Scan for the cell matching the given text and deliver its [X, Y] coordinate at center. 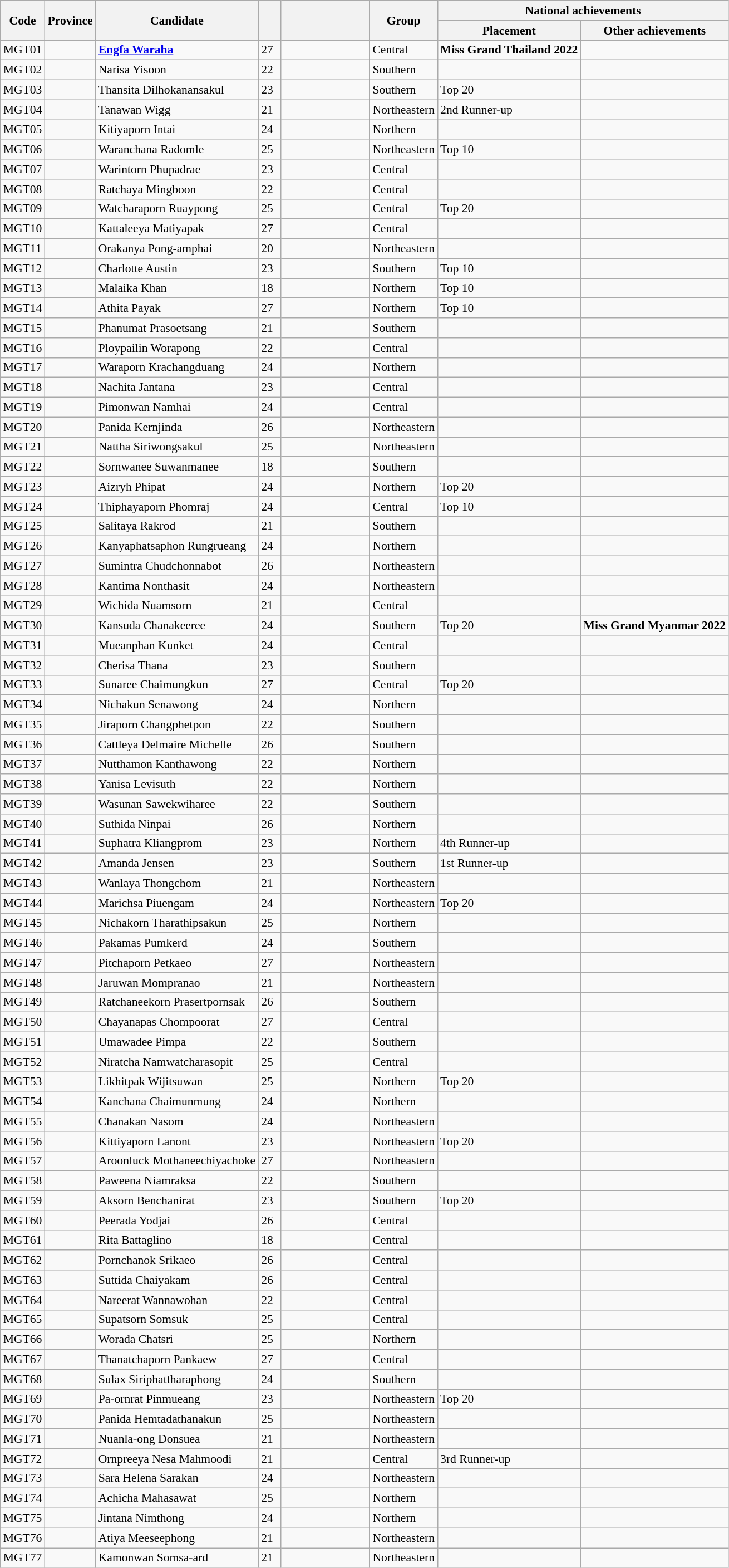
Salitaya Rakrod [177, 526]
MGT45 [23, 923]
MGT19 [23, 408]
MGT22 [23, 467]
Umawadee Pimpa [177, 1042]
Charlotte Austin [177, 268]
Sumintra Chudchonnabot [177, 566]
MGT48 [23, 983]
MGT50 [23, 1022]
Cattleya Delmaire Michelle [177, 744]
Aizryh Phipat [177, 487]
MGT75 [23, 1518]
Thansita Dilhokanansakul [177, 90]
Malaika Khan [177, 288]
Sornwanee Suwanmanee [177, 467]
Chayanapas Chompoorat [177, 1022]
4th Runner-up [509, 844]
MGT42 [23, 864]
MGT05 [23, 130]
MGT39 [23, 804]
Cherisa Thana [177, 665]
Panida Hemtadathanakun [177, 1419]
MGT68 [23, 1379]
MGT59 [23, 1201]
MGT10 [23, 229]
Peerada Yodjai [177, 1221]
Phanumat Prasoetsang [177, 328]
Amanda Jensen [177, 864]
Miss Grand Myanmar 2022 [654, 626]
Nachita Jantana [177, 388]
Nichakorn Tharathipsakun [177, 923]
Sulax Siriphattharaphong [177, 1379]
Pa-ornrat Pinmueang [177, 1399]
MGT62 [23, 1261]
Jaruwan Mompranao [177, 983]
MGT21 [23, 447]
Marichsa Piuengam [177, 903]
Pakamas Pumkerd [177, 943]
Aksorn Benchanirat [177, 1201]
MGT29 [23, 606]
Placement [509, 31]
Mueanphan Kunket [177, 645]
Yanisa Levisuth [177, 785]
MGT74 [23, 1498]
Narisa Yisoon [177, 70]
Pornchanok Srikaeo [177, 1261]
MGT02 [23, 70]
Ploypailin Worapong [177, 348]
MGT66 [23, 1340]
Kamonwan Somsa-ard [177, 1558]
MGT51 [23, 1042]
MGT65 [23, 1320]
20 [269, 249]
Group [403, 20]
Paweena Niamraksa [177, 1181]
Code [23, 20]
Athita Payak [177, 308]
Sara Helena Sarakan [177, 1478]
MGT13 [23, 288]
MGT16 [23, 348]
Orakanya Pong-amphai [177, 249]
MGT76 [23, 1538]
Wasunan Sawekwiharee [177, 804]
MGT11 [23, 249]
2nd Runner-up [509, 110]
Kansuda Chanakeeree [177, 626]
MGT71 [23, 1439]
MGT07 [23, 169]
MGT61 [23, 1241]
Nichakun Senawong [177, 705]
National achievements [583, 11]
MGT34 [23, 705]
Sunaree Chaimungkun [177, 685]
MGT23 [23, 487]
Aroonluck Mothaneechiyachoke [177, 1161]
MGT37 [23, 765]
MGT56 [23, 1141]
MGT52 [23, 1062]
Suttida Chaiyakam [177, 1280]
MGT44 [23, 903]
MGT36 [23, 744]
MGT04 [23, 110]
MGT70 [23, 1419]
Candidate [177, 20]
MGT20 [23, 427]
MGT18 [23, 388]
Ratchaya Mingboon [177, 189]
Miss Grand Thailand 2022 [509, 50]
MGT41 [23, 844]
MGT06 [23, 150]
Chanakan Nasom [177, 1121]
MGT17 [23, 367]
MGT40 [23, 824]
MGT27 [23, 566]
Supatsorn Somsuk [177, 1320]
MGT25 [23, 526]
Nattha Siriwongsakul [177, 447]
MGT24 [23, 507]
Suthida Ninpai [177, 824]
Atiya Meeseephong [177, 1538]
MGT63 [23, 1280]
MGT47 [23, 963]
MGT43 [23, 884]
MGT49 [23, 1002]
3rd Runner-up [509, 1459]
Kattaleeya Matiyapak [177, 229]
MGT30 [23, 626]
Niratcha Namwatcharasopit [177, 1062]
MGT55 [23, 1121]
Tanawan Wigg [177, 110]
MGT53 [23, 1082]
Engfa Waraha [177, 50]
Nuanla-ong Donsuea [177, 1439]
MGT15 [23, 328]
Ornpreeya Nesa Mahmoodi [177, 1459]
MGT77 [23, 1558]
Ratchaneekorn Prasertpornsak [177, 1002]
MGT72 [23, 1459]
MGT32 [23, 665]
MGT01 [23, 50]
MGT64 [23, 1300]
MGT54 [23, 1102]
MGT09 [23, 209]
Suphatra Kliangprom [177, 844]
MGT08 [23, 189]
MGT26 [23, 546]
1st Runner-up [509, 864]
MGT57 [23, 1161]
MGT31 [23, 645]
Pitchaporn Petkaeo [177, 963]
Jiraporn Changphetpon [177, 725]
Rita Battaglino [177, 1241]
MGT12 [23, 268]
Worada Chatsri [177, 1340]
MGT67 [23, 1360]
Panida Kernjinda [177, 427]
Wanlaya Thongchom [177, 884]
MGT60 [23, 1221]
MGT46 [23, 943]
Achicha Mahasawat [177, 1498]
Thanatchaporn Pankaew [177, 1360]
MGT69 [23, 1399]
Kittiyaporn Lanont [177, 1141]
MGT14 [23, 308]
Waraporn Krachangduang [177, 367]
Kantima Nonthasit [177, 586]
Kanyaphatsaphon Rungrueang [177, 546]
MGT03 [23, 90]
MGT35 [23, 725]
Warintorn Phupadrae [177, 169]
Nutthamon Kanthawong [177, 765]
Watcharaporn Ruaypong [177, 209]
MGT73 [23, 1478]
MGT33 [23, 685]
Waranchana Radomle [177, 150]
MGT28 [23, 586]
MGT58 [23, 1181]
Thiphayaporn Phomraj [177, 507]
Other achievements [654, 31]
MGT38 [23, 785]
Kanchana Chaimunmung [177, 1102]
Province [70, 20]
Likhitpak Wijitsuwan [177, 1082]
Wichida Nuamsorn [177, 606]
Jintana Nimthong [177, 1518]
Kitiyaporn Intai [177, 130]
Pimonwan Namhai [177, 408]
Nareerat Wannawohan [177, 1300]
